Identify which cell holds the provided text, then report its (X, Y) central coordinate. 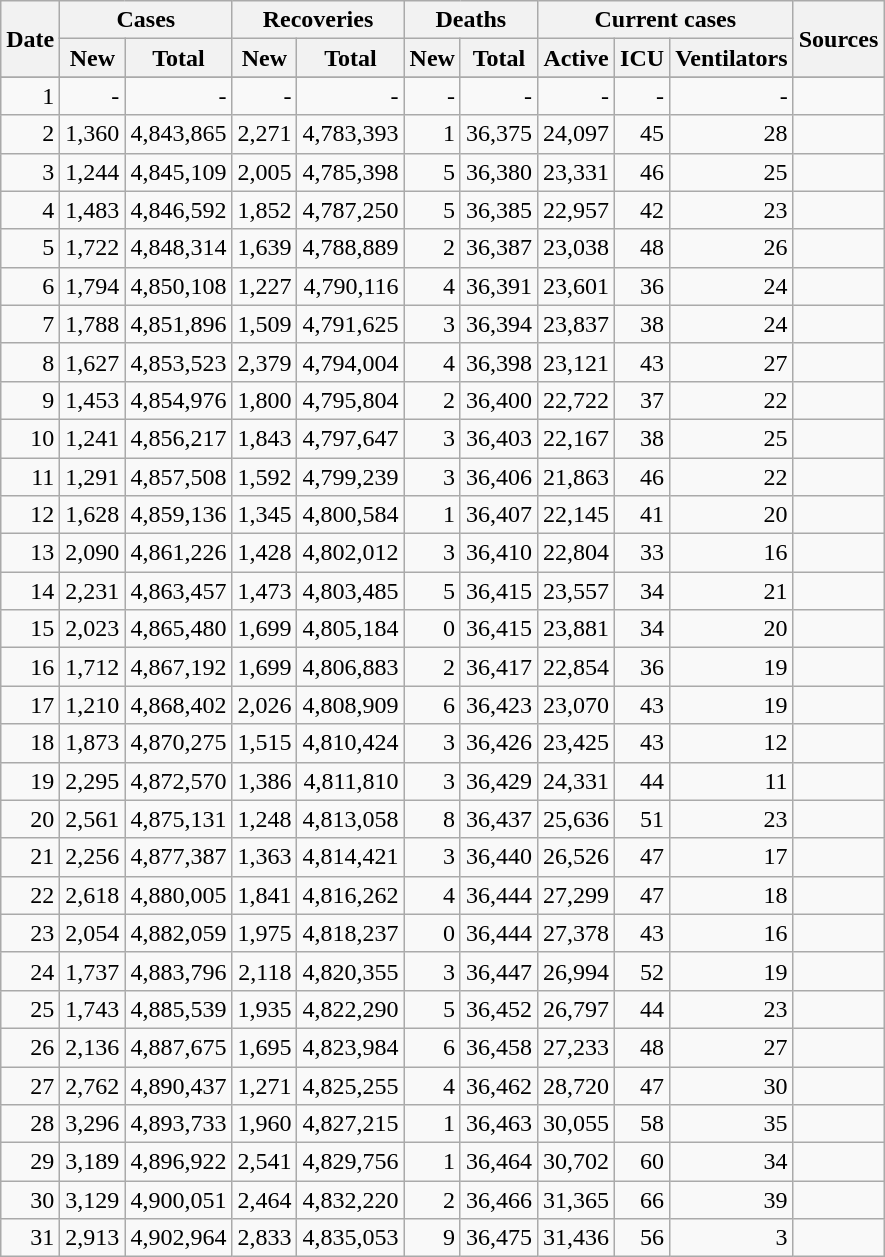
23,557 (576, 591)
1,628 (92, 515)
37 (642, 400)
4,783,393 (350, 134)
1,841 (264, 895)
28,720 (576, 1085)
4,843,865 (178, 134)
36,447 (498, 971)
1,345 (264, 515)
36,403 (498, 438)
4,787,250 (350, 210)
1,800 (264, 400)
23,121 (576, 362)
1,291 (92, 477)
23,331 (576, 172)
1,210 (92, 705)
4,829,756 (350, 1162)
4,811,810 (350, 781)
1,960 (264, 1124)
4,867,192 (178, 667)
4,810,424 (350, 743)
4,790,116 (350, 286)
1,627 (92, 362)
1,363 (264, 857)
Active (576, 58)
36,406 (498, 477)
31,365 (576, 1200)
36,423 (498, 705)
39 (732, 1200)
22,167 (576, 438)
30,055 (576, 1124)
4,851,896 (178, 324)
2,026 (264, 705)
33 (642, 553)
2,054 (92, 933)
4,805,184 (350, 629)
1,483 (92, 210)
36,417 (498, 667)
36,398 (498, 362)
36,426 (498, 743)
3,296 (92, 1124)
1,386 (264, 781)
4,794,004 (350, 362)
Sources (838, 39)
36,380 (498, 172)
1,712 (92, 667)
2,271 (264, 134)
22,722 (576, 400)
25,636 (576, 819)
Current cases (665, 20)
Date (30, 39)
36,464 (498, 1162)
1,843 (264, 438)
21,863 (576, 477)
4,799,239 (350, 477)
36,437 (498, 819)
4,818,237 (350, 933)
4,808,909 (350, 705)
4,788,889 (350, 248)
4,785,398 (350, 172)
4,877,387 (178, 857)
36,466 (498, 1200)
4,848,314 (178, 248)
4,875,131 (178, 819)
36,452 (498, 1009)
15 (30, 629)
4,816,262 (350, 895)
31 (30, 1238)
4,822,290 (350, 1009)
4,795,804 (350, 400)
4,887,675 (178, 1047)
Ventilators (732, 58)
23,425 (576, 743)
1,473 (264, 591)
66 (642, 1200)
4,850,108 (178, 286)
30,702 (576, 1162)
2,118 (264, 971)
4,902,964 (178, 1238)
22,145 (576, 515)
22,804 (576, 553)
1,852 (264, 210)
36,391 (498, 286)
4,885,539 (178, 1009)
27,233 (576, 1047)
4,791,625 (350, 324)
4,872,570 (178, 781)
4,846,592 (178, 210)
2,090 (92, 553)
1,453 (92, 400)
4,835,053 (350, 1238)
4,863,457 (178, 591)
1,935 (264, 1009)
Cases (146, 20)
2,256 (92, 857)
1,737 (92, 971)
2,379 (264, 362)
1,794 (92, 286)
1,241 (92, 438)
1,639 (264, 248)
36,385 (498, 210)
4,797,647 (350, 438)
27,378 (576, 933)
4,880,005 (178, 895)
4,853,523 (178, 362)
2,023 (92, 629)
13 (30, 553)
1,248 (264, 819)
2,464 (264, 1200)
3,189 (92, 1162)
1,360 (92, 134)
1,873 (92, 743)
36,462 (498, 1085)
24,331 (576, 781)
29 (30, 1162)
Deaths (470, 20)
2,136 (92, 1047)
4,854,976 (178, 400)
4,900,051 (178, 1200)
26,994 (576, 971)
45 (642, 134)
42 (642, 210)
4,800,584 (350, 515)
1,244 (92, 172)
Recoveries (318, 20)
4,896,922 (178, 1162)
24,097 (576, 134)
1,722 (92, 248)
22,957 (576, 210)
4,813,058 (350, 819)
35 (732, 1124)
23,881 (576, 629)
36,410 (498, 553)
4,859,136 (178, 515)
1,428 (264, 553)
4,883,796 (178, 971)
1,271 (264, 1085)
4,882,059 (178, 933)
2,618 (92, 895)
3,129 (92, 1200)
10 (30, 438)
36,429 (498, 781)
52 (642, 971)
1,515 (264, 743)
4,806,883 (350, 667)
36,407 (498, 515)
2,231 (92, 591)
23,070 (576, 705)
26,526 (576, 857)
2,762 (92, 1085)
4,856,217 (178, 438)
4,802,012 (350, 553)
7 (30, 324)
36,458 (498, 1047)
22,854 (576, 667)
36,387 (498, 248)
4,832,220 (350, 1200)
23,601 (576, 286)
1,788 (92, 324)
36,440 (498, 857)
27,299 (576, 895)
2,561 (92, 819)
36,463 (498, 1124)
4,857,508 (178, 477)
23,837 (576, 324)
23,038 (576, 248)
1,695 (264, 1047)
51 (642, 819)
36,375 (498, 134)
1,975 (264, 933)
14 (30, 591)
2,541 (264, 1162)
4,845,109 (178, 172)
58 (642, 1124)
4,825,255 (350, 1085)
4,868,402 (178, 705)
41 (642, 515)
4,865,480 (178, 629)
2,295 (92, 781)
1,592 (264, 477)
60 (642, 1162)
2,833 (264, 1238)
36,475 (498, 1238)
4,814,421 (350, 857)
2,005 (264, 172)
4,890,437 (178, 1085)
36,394 (498, 324)
1,509 (264, 324)
4,861,226 (178, 553)
2,913 (92, 1238)
1,743 (92, 1009)
4,827,215 (350, 1124)
31,436 (576, 1238)
4,870,275 (178, 743)
4,803,485 (350, 591)
4,893,733 (178, 1124)
26,797 (576, 1009)
4,823,984 (350, 1047)
1,227 (264, 286)
56 (642, 1238)
4,820,355 (350, 971)
ICU (642, 58)
36,400 (498, 400)
